Extract the [x, y] coordinate from the center of the cell holding the provided text.  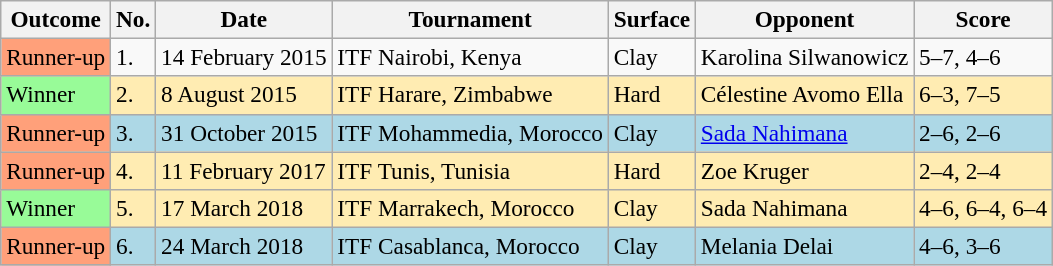
4–6, 3–6 [984, 246]
ITF Nairobi, Kenya [470, 57]
17 March 2018 [244, 208]
Zoe Kruger [804, 170]
6. [134, 246]
ITF Mohammedia, Morocco [470, 133]
Surface [652, 19]
ITF Tunis, Tunisia [470, 170]
2–4, 2–4 [984, 170]
3. [134, 133]
4–6, 6–4, 6–4 [984, 208]
31 October 2015 [244, 133]
No. [134, 19]
ITF Marrakech, Morocco [470, 208]
5–7, 4–6 [984, 57]
Melania Delai [804, 246]
6–3, 7–5 [984, 95]
Score [984, 19]
Tournament [470, 19]
5. [134, 208]
1. [134, 57]
ITF Casablanca, Morocco [470, 246]
Date [244, 19]
11 February 2017 [244, 170]
Karolina Silwanowicz [804, 57]
2–6, 2–6 [984, 133]
Opponent [804, 19]
Célestine Avomo Ella [804, 95]
ITF Harare, Zimbabwe [470, 95]
24 March 2018 [244, 246]
Outcome [56, 19]
14 February 2015 [244, 57]
2. [134, 95]
8 August 2015 [244, 95]
4. [134, 170]
